Determine the [X, Y] coordinate at the center of the cell enclosing the given text.  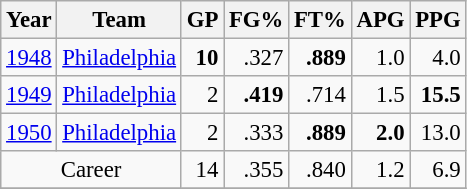
10 [202, 58]
APG [380, 20]
.714 [320, 95]
6.9 [438, 170]
15.5 [438, 95]
.355 [256, 170]
1948 [29, 58]
PPG [438, 20]
14 [202, 170]
FT% [320, 20]
2.0 [380, 133]
1.2 [380, 170]
Team [119, 20]
13.0 [438, 133]
1949 [29, 95]
1.0 [380, 58]
Year [29, 20]
4.0 [438, 58]
.327 [256, 58]
Career [92, 170]
.333 [256, 133]
1.5 [380, 95]
GP [202, 20]
.419 [256, 95]
.840 [320, 170]
FG% [256, 20]
1950 [29, 133]
